Extract the [X, Y] coordinate from the center of the cell holding the provided text.  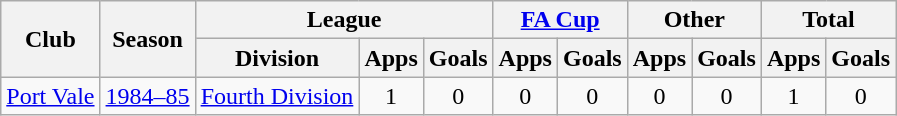
League [344, 20]
Port Vale [50, 96]
Total [828, 20]
FA Cup [560, 20]
Division [277, 58]
Fourth Division [277, 96]
1984–85 [148, 96]
Other [694, 20]
Club [50, 39]
Season [148, 39]
